Provide the (X, Y) coordinate of the cell's center where the given text is located.  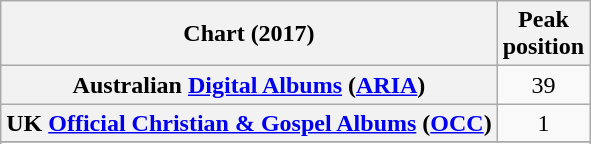
Chart (2017) (249, 34)
39 (543, 85)
1 (543, 123)
Peak position (543, 34)
Australian Digital Albums (ARIA) (249, 85)
UK Official Christian & Gospel Albums (OCC) (249, 123)
